Return the [x, y] coordinate for the center point of the cell that contains the specified text.  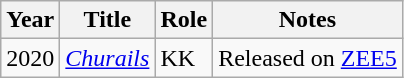
Role [184, 20]
Notes [308, 20]
Released on ZEE5 [308, 58]
Churails [108, 58]
Year [30, 20]
KK [184, 58]
Title [108, 20]
2020 [30, 58]
